Pinpoint the cell where the given text exists, returning its [x, y] midpoint coordinate. 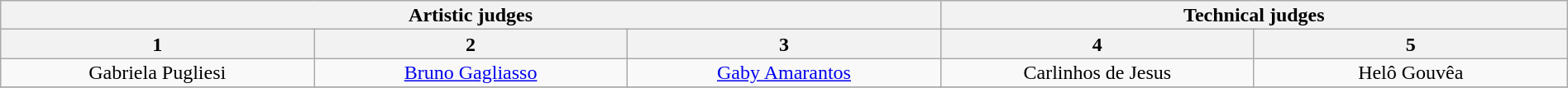
Carlinhos de Jesus [1097, 72]
3 [784, 44]
2 [471, 44]
4 [1097, 44]
Artistic judges [471, 15]
Bruno Gagliasso [471, 72]
Gaby Amarantos [784, 72]
Technical judges [1254, 15]
5 [1411, 44]
1 [157, 44]
Gabriela Pugliesi [157, 72]
Helô Gouvêa [1411, 72]
